For the text-containing cell, return its midpoint in (x, y) coordinate format. 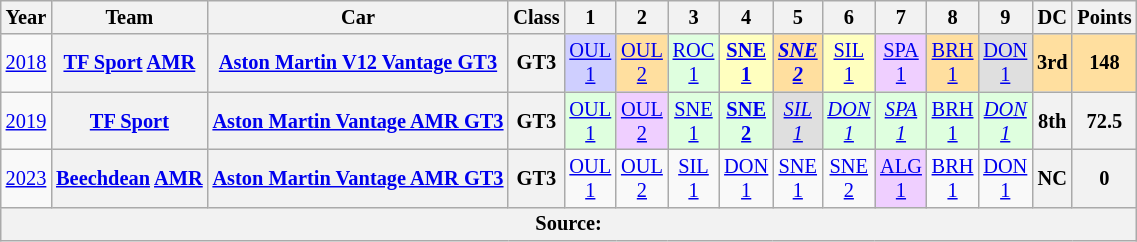
2019 (26, 121)
Team (129, 17)
ALG1 (901, 178)
2018 (26, 63)
5 (798, 17)
Beechdean AMR (129, 178)
72.5 (1104, 121)
Year (26, 17)
3rd (1052, 63)
NC (1052, 178)
0 (1104, 178)
Points (1104, 17)
9 (1005, 17)
Car (358, 17)
148 (1104, 63)
Source: (569, 224)
2023 (26, 178)
7 (901, 17)
Aston Martin V12 Vantage GT3 (358, 63)
2 (642, 17)
8th (1052, 121)
8 (953, 17)
TF Sport (129, 121)
3 (694, 17)
TF Sport AMR (129, 63)
6 (848, 17)
Class (536, 17)
1 (591, 17)
DC (1052, 17)
ROC1 (694, 63)
4 (746, 17)
